Capture the cell that displays the provided text and extract its [X, Y] central coordinate. 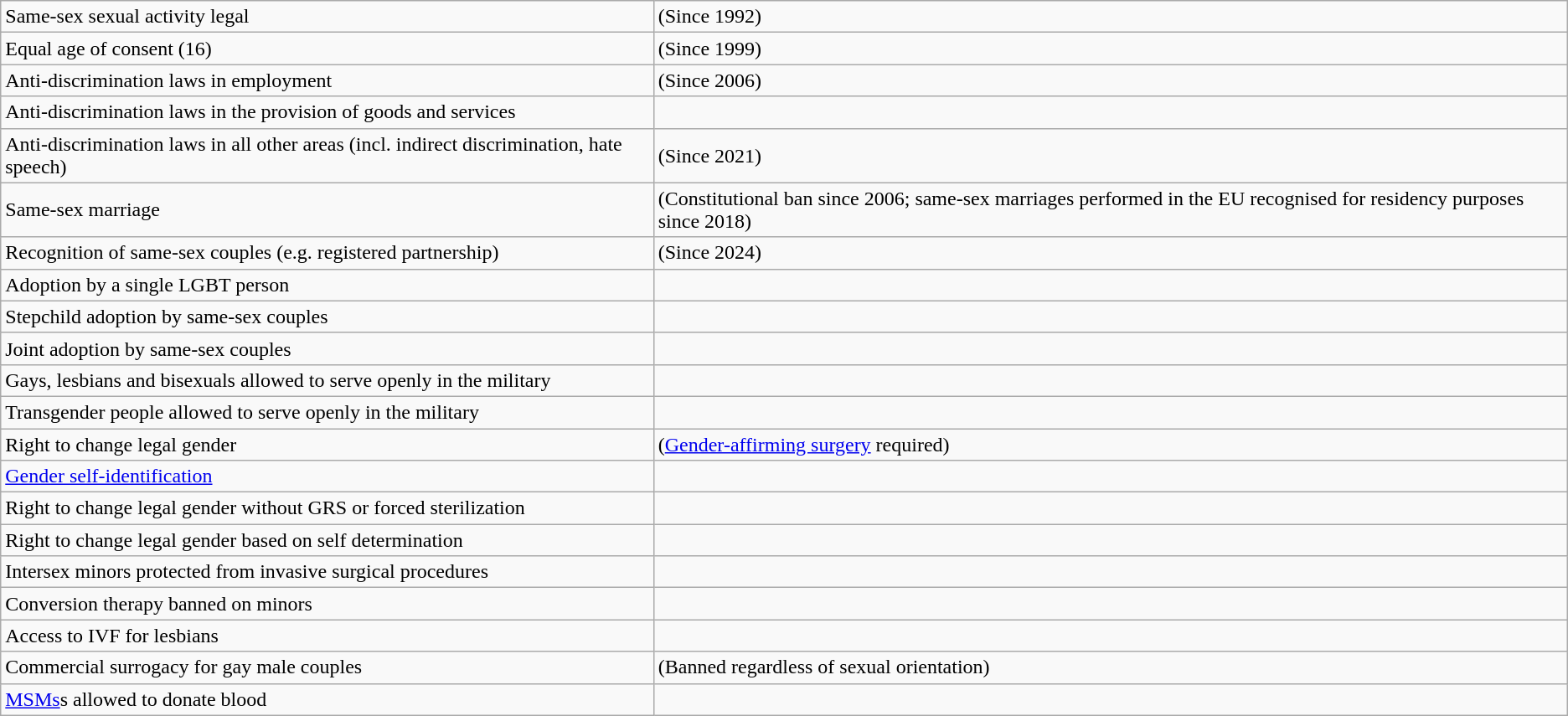
(Banned regardless of sexual orientation) [1111, 667]
(Since 1992) [1111, 17]
Right to change legal gender based on self determination [327, 540]
Conversion therapy banned on minors [327, 604]
Gays, lesbians and bisexuals allowed to serve openly in the military [327, 380]
Gender self-identification [327, 476]
(Constitutional ban since 2006; same-sex marriages performed in the EU recognised for residency purposes since 2018) [1111, 209]
Anti-discrimination laws in employment [327, 80]
Anti-discrimination laws in all other areas (incl. indirect discrimination, hate speech) [327, 156]
Transgender people allowed to serve openly in the military [327, 412]
(Since 2021) [1111, 156]
Recognition of same-sex couples (e.g. registered partnership) [327, 253]
(Since 2024) [1111, 253]
(Since 1999) [1111, 49]
Same-sex marriage [327, 209]
Anti-discrimination laws in the provision of goods and services [327, 112]
Access to IVF for lesbians [327, 636]
Right to change legal gender [327, 445]
Adoption by a single LGBT person [327, 285]
Commercial surrogacy for gay male couples [327, 667]
Intersex minors protected from invasive surgical procedures [327, 572]
(Gender-affirming surgery required) [1111, 445]
MSMss allowed to donate blood [327, 699]
Same-sex sexual activity legal [327, 17]
Stepchild adoption by same-sex couples [327, 317]
Joint adoption by same-sex couples [327, 348]
(Since 2006) [1111, 80]
Equal age of consent (16) [327, 49]
Right to change legal gender without GRS or forced sterilization [327, 508]
